Pinpoint the cell where the given text exists, returning its (x, y) midpoint coordinate. 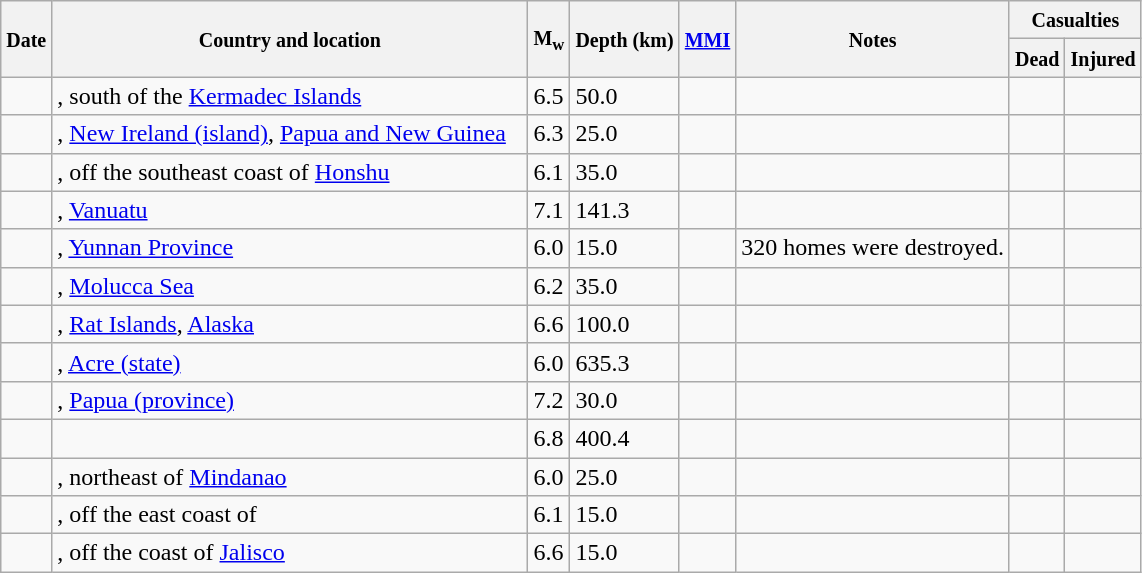
, Papua (province) (290, 400)
7.1 (549, 210)
, Acre (state) (290, 362)
, Yunnan Province (290, 248)
6.3 (549, 134)
635.3 (624, 362)
, Vanuatu (290, 210)
, off the east coast of (290, 515)
Mw (549, 39)
Injured (1103, 58)
, off the coast of Jalisco (290, 553)
50.0 (624, 96)
, south of the Kermadec Islands (290, 96)
Depth (km) (624, 39)
6.5 (549, 96)
Notes (873, 39)
Date (26, 39)
6.8 (549, 438)
6.2 (549, 286)
Dead (1037, 58)
MMI (708, 39)
141.3 (624, 210)
7.2 (549, 400)
320 homes were destroyed. (873, 248)
400.4 (624, 438)
, New Ireland (island), Papua and New Guinea (290, 134)
, Molucca Sea (290, 286)
, Rat Islands, Alaska (290, 324)
Casualties (1075, 20)
100.0 (624, 324)
, off the southeast coast of Honshu (290, 172)
Country and location (290, 39)
30.0 (624, 400)
, northeast of Mindanao (290, 477)
